Identify which cell holds the provided text, then report its [X, Y] central coordinate. 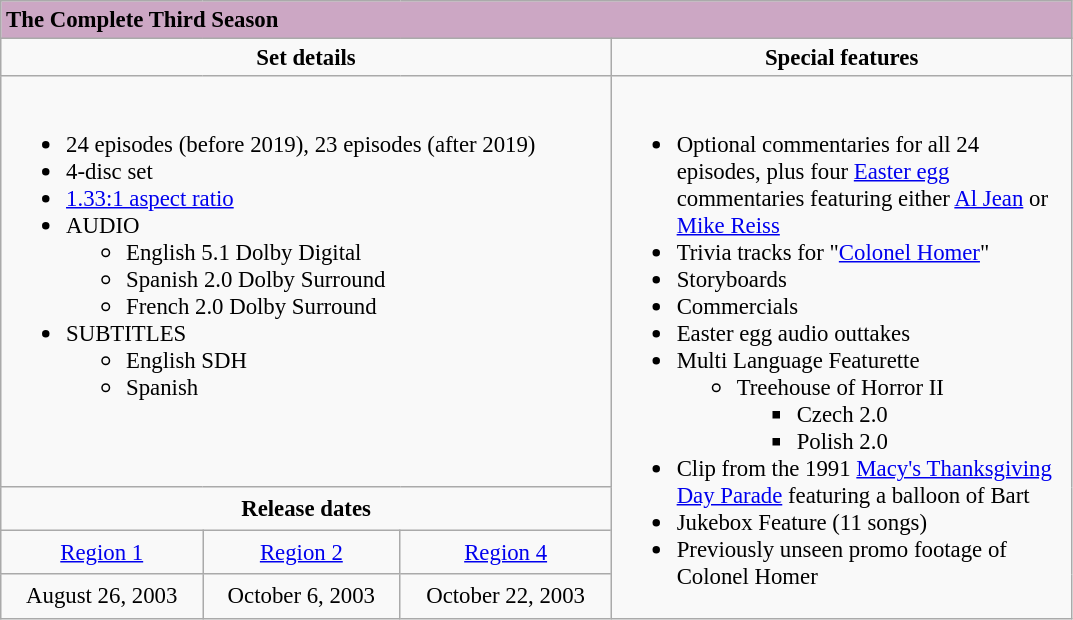
Region 4 [506, 553]
Release dates [306, 509]
October 6, 2003 [302, 596]
Region 1 [102, 553]
August 26, 2003 [102, 596]
Special features [842, 58]
The Complete Third Season [536, 20]
October 22, 2003 [506, 596]
Set details [306, 58]
Region 2 [302, 553]
